Output the [X, Y] coordinate of the center of the cell containing the given text.  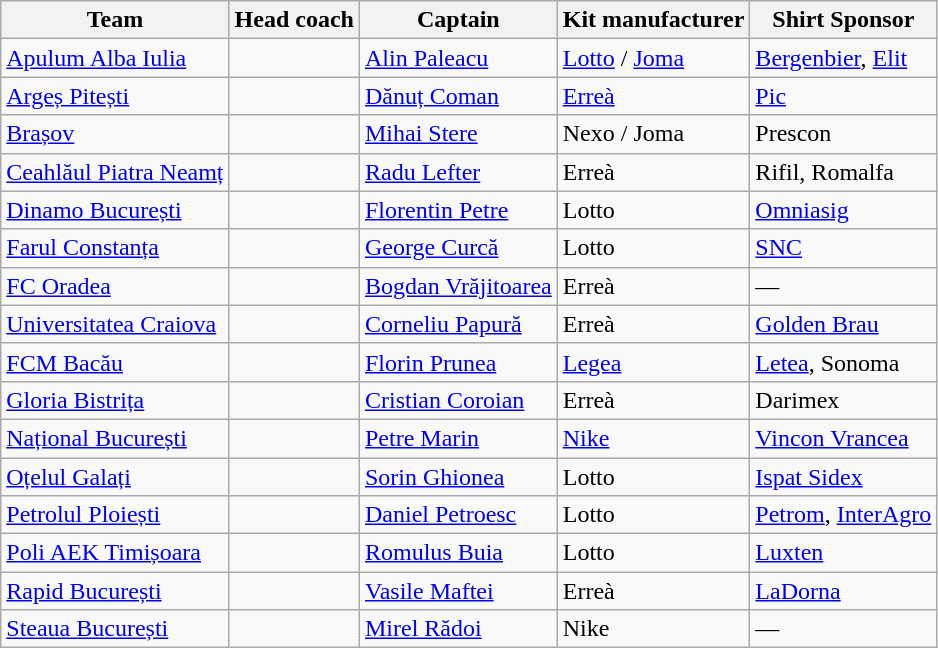
Captain [458, 20]
George Curcă [458, 248]
Vasile Maftei [458, 591]
Sorin Ghionea [458, 477]
Luxten [844, 553]
Universitatea Craiova [115, 324]
Dinamo București [115, 210]
FCM Bacău [115, 362]
Florin Prunea [458, 362]
Steaua București [115, 629]
Corneliu Papură [458, 324]
Bogdan Vrăjitoarea [458, 286]
Head coach [294, 20]
Rifil, Romalfa [844, 172]
Brașov [115, 134]
Vincon Vrancea [844, 438]
Dănuț Coman [458, 96]
Ispat Sidex [844, 477]
Pic [844, 96]
Cristian Coroian [458, 400]
Golden Brau [844, 324]
Oțelul Galați [115, 477]
Ceahlăul Piatra Neamț [115, 172]
Darimex [844, 400]
Alin Paleacu [458, 58]
Prescon [844, 134]
Team [115, 20]
Petre Marin [458, 438]
SNC [844, 248]
Bergenbier, Elit [844, 58]
Romulus Buia [458, 553]
Apulum Alba Iulia [115, 58]
Legea [654, 362]
Omniasig [844, 210]
Kit manufacturer [654, 20]
Național București [115, 438]
Radu Lefter [458, 172]
Mihai Stere [458, 134]
Argeș Pitești [115, 96]
Nexo / Joma [654, 134]
Daniel Petroesc [458, 515]
Mirel Rădoi [458, 629]
Rapid București [115, 591]
LaDorna [844, 591]
Shirt Sponsor [844, 20]
Lotto / Joma [654, 58]
Letea, Sonoma [844, 362]
FC Oradea [115, 286]
Florentin Petre [458, 210]
Petrom, InterAgro [844, 515]
Poli AEK Timișoara [115, 553]
Gloria Bistrița [115, 400]
Petrolul Ploiești [115, 515]
Farul Constanța [115, 248]
